From the cell containing the given text, extract its center point as (x, y) coordinate. 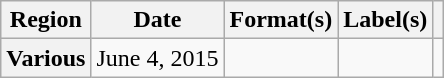
June 4, 2015 (158, 58)
Various (46, 58)
Region (46, 20)
Format(s) (281, 20)
Date (158, 20)
Label(s) (386, 20)
